Capture the cell that displays the provided text and extract its [X, Y] central coordinate. 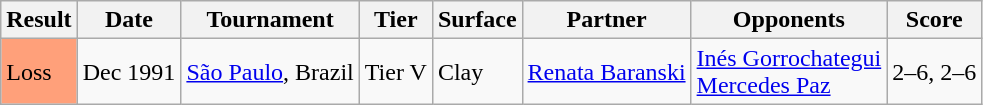
Surface [477, 20]
Date [129, 20]
Opponents [789, 20]
Tier [396, 20]
Tournament [270, 20]
Dec 1991 [129, 72]
Result [39, 20]
2–6, 2–6 [934, 72]
Loss [39, 72]
Score [934, 20]
Partner [606, 20]
Clay [477, 72]
Tier V [396, 72]
Renata Baranski [606, 72]
São Paulo, Brazil [270, 72]
Inés Gorrochategui Mercedes Paz [789, 72]
